Scan for the cell matching the given text and deliver its (X, Y) coordinate at center. 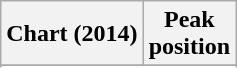
Chart (2014) (72, 34)
Peakposition (189, 34)
